Extract the [X, Y] coordinate from the center of the cell holding the provided text.  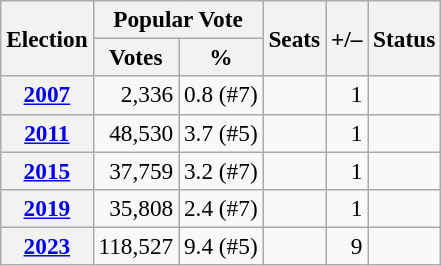
37,759 [136, 170]
118,527 [136, 246]
Seats [294, 38]
2011 [47, 133]
35,808 [136, 208]
2007 [47, 95]
48,530 [136, 133]
3.7 (#5) [221, 133]
2023 [47, 246]
2.4 (#7) [221, 208]
2,336 [136, 95]
Votes [136, 57]
3.2 (#7) [221, 170]
2019 [47, 208]
Popular Vote [178, 19]
+/– [347, 38]
9.4 (#5) [221, 246]
9 [347, 246]
% [221, 57]
2015 [47, 170]
Election [47, 38]
0.8 (#7) [221, 95]
Status [404, 38]
